Identify which cell holds the provided text, then report its [x, y] central coordinate. 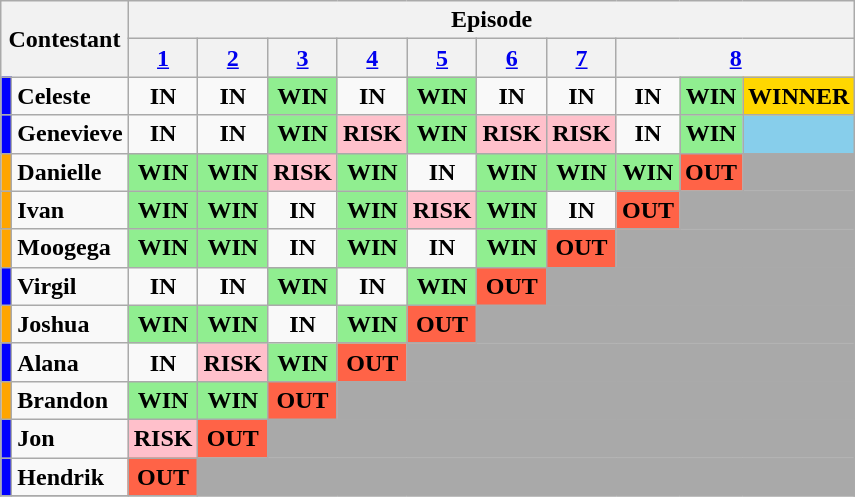
Episode [492, 20]
5 [442, 58]
Moogega [70, 248]
Alana [70, 362]
4 [372, 58]
Danielle [70, 172]
WINNER [799, 96]
6 [512, 58]
Genevieve [70, 134]
Ivan [70, 210]
Joshua [70, 324]
7 [582, 58]
2 [233, 58]
1 [163, 58]
8 [736, 58]
Celeste [70, 96]
Hеndrik [70, 477]
Contestant [64, 39]
3 [303, 58]
Virgil [70, 286]
Brandon [70, 400]
Jon [70, 438]
